Provide the [x, y] coordinate of the cell's center where the given text is located.  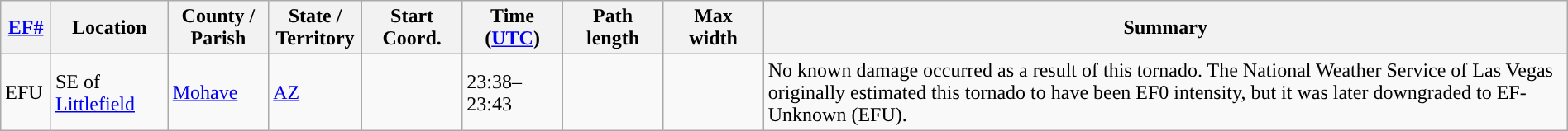
Time (UTC) [513, 28]
Summary [1165, 28]
SE of Littlefield [109, 92]
Mohave [218, 92]
EFU [26, 92]
AZ [316, 92]
Start Coord. [412, 28]
Max width [713, 28]
EF# [26, 28]
Path length [612, 28]
County / Parish [218, 28]
23:38–23:43 [513, 92]
Location [109, 28]
State / Territory [316, 28]
